Return [X, Y] of the center of cell containing provided text 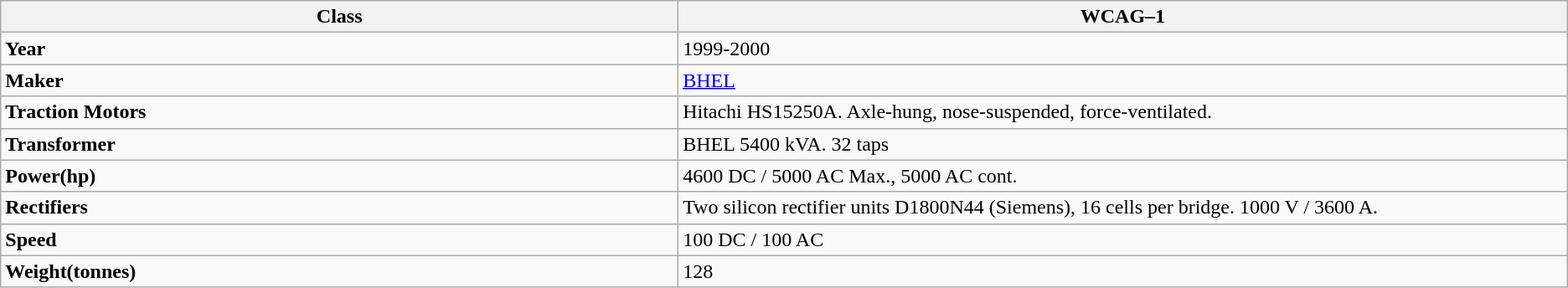
4600 DC / 5000 AC Max., 5000 AC cont. [1123, 176]
Year [340, 49]
BHEL [1123, 80]
Class [340, 17]
Weight(tonnes) [340, 271]
BHEL 5400 kVA. 32 taps [1123, 144]
Two silicon rectifier units D1800N44 (Siemens), 16 cells per bridge. 1000 V / 3600 A. [1123, 208]
Maker [340, 80]
Hitachi HS15250A. Axle-hung, nose-suspended, force-ventilated. [1123, 112]
Speed [340, 239]
1999-2000 [1123, 49]
128 [1123, 271]
WCAG–1 [1123, 17]
Transformer [340, 144]
Traction Motors [340, 112]
Rectifiers [340, 208]
Power(hp) [340, 176]
100 DC / 100 AC [1123, 239]
